Identify which cell holds the provided text, then report its (X, Y) central coordinate. 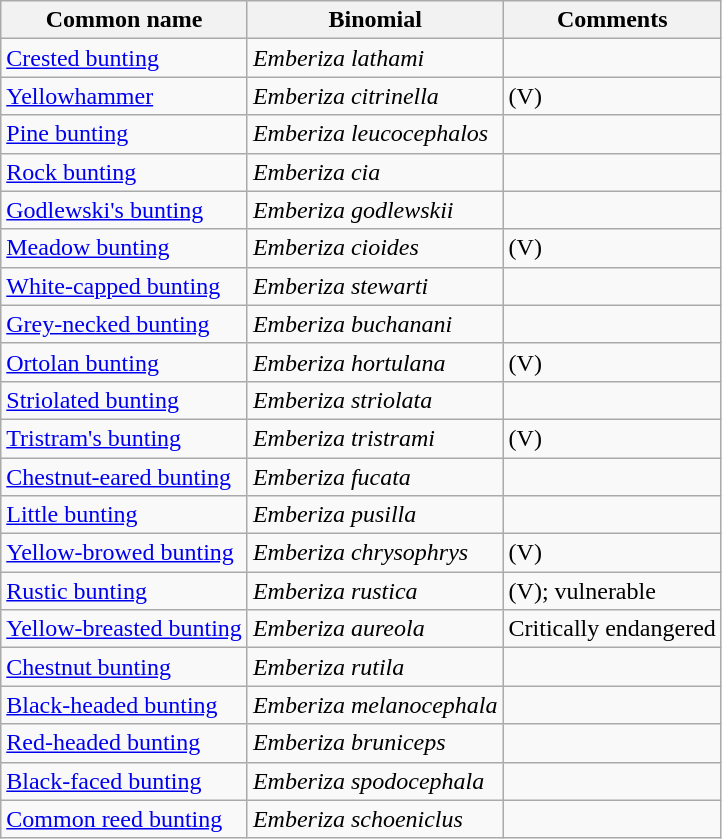
Rustic bunting (124, 591)
Yellow-browed bunting (124, 553)
Binomial (375, 20)
White-capped bunting (124, 286)
Pine bunting (124, 134)
Emberiza stewarti (375, 286)
Common reed bunting (124, 819)
Emberiza tristrami (375, 438)
Critically endangered (612, 629)
Emberiza hortulana (375, 362)
Emberiza striolata (375, 400)
Emberiza melanocephala (375, 705)
Emberiza schoeniclus (375, 819)
Common name (124, 20)
Red-headed bunting (124, 743)
(V); vulnerable (612, 591)
Rock bunting (124, 172)
Emberiza bruniceps (375, 743)
Striolated bunting (124, 400)
Emberiza pusilla (375, 515)
Emberiza buchanani (375, 324)
Emberiza aureola (375, 629)
Ortolan bunting (124, 362)
Emberiza spodocephala (375, 781)
Yellow-breasted bunting (124, 629)
Chestnut bunting (124, 667)
Emberiza lathami (375, 58)
Godlewski's bunting (124, 210)
Emberiza rutila (375, 667)
Emberiza cia (375, 172)
Emberiza citrinella (375, 96)
Emberiza godlewskii (375, 210)
Chestnut-eared bunting (124, 477)
Crested bunting (124, 58)
Emberiza rustica (375, 591)
Emberiza cioides (375, 248)
Meadow bunting (124, 248)
Black-faced bunting (124, 781)
Little bunting (124, 515)
Emberiza chrysophrys (375, 553)
Emberiza leucocephalos (375, 134)
Emberiza fucata (375, 477)
Comments (612, 20)
Yellowhammer (124, 96)
Tristram's bunting (124, 438)
Black-headed bunting (124, 705)
Grey-necked bunting (124, 324)
